Capture the cell that displays the provided text and extract its [X, Y] central coordinate. 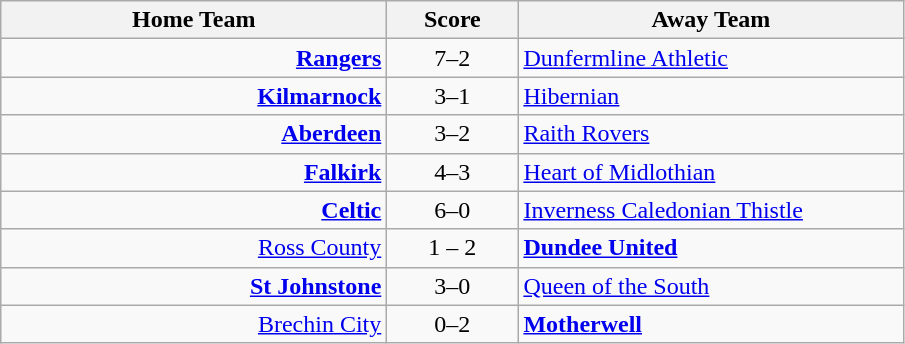
Brechin City [194, 324]
Away Team [711, 20]
Falkirk [194, 172]
Dundee United [711, 248]
Kilmarnock [194, 96]
6–0 [452, 210]
Home Team [194, 20]
Celtic [194, 210]
3–0 [452, 286]
Score [452, 20]
3–2 [452, 134]
0–2 [452, 324]
Queen of the South [711, 286]
Hibernian [711, 96]
St Johnstone [194, 286]
Rangers [194, 58]
Aberdeen [194, 134]
4–3 [452, 172]
Ross County [194, 248]
7–2 [452, 58]
Dunfermline Athletic [711, 58]
3–1 [452, 96]
Motherwell [711, 324]
Raith Rovers [711, 134]
Inverness Caledonian Thistle [711, 210]
1 – 2 [452, 248]
Heart of Midlothian [711, 172]
